From the cell containing the given text, extract its center point as (X, Y) coordinate. 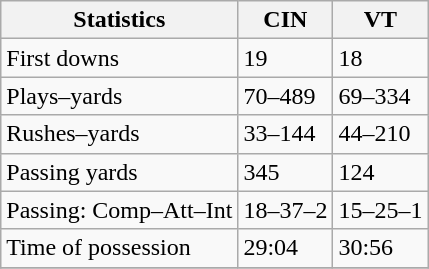
44–210 (380, 134)
124 (380, 172)
18–37–2 (286, 210)
18 (380, 58)
69–334 (380, 96)
33–144 (286, 134)
CIN (286, 20)
15–25–1 (380, 210)
Statistics (120, 20)
30:56 (380, 248)
VT (380, 20)
Plays–yards (120, 96)
19 (286, 58)
Passing: Comp–Att–Int (120, 210)
Time of possession (120, 248)
345 (286, 172)
29:04 (286, 248)
First downs (120, 58)
Rushes–yards (120, 134)
Passing yards (120, 172)
70–489 (286, 96)
